Determine the (X, Y) coordinate at the center of the cell enclosing the given text.  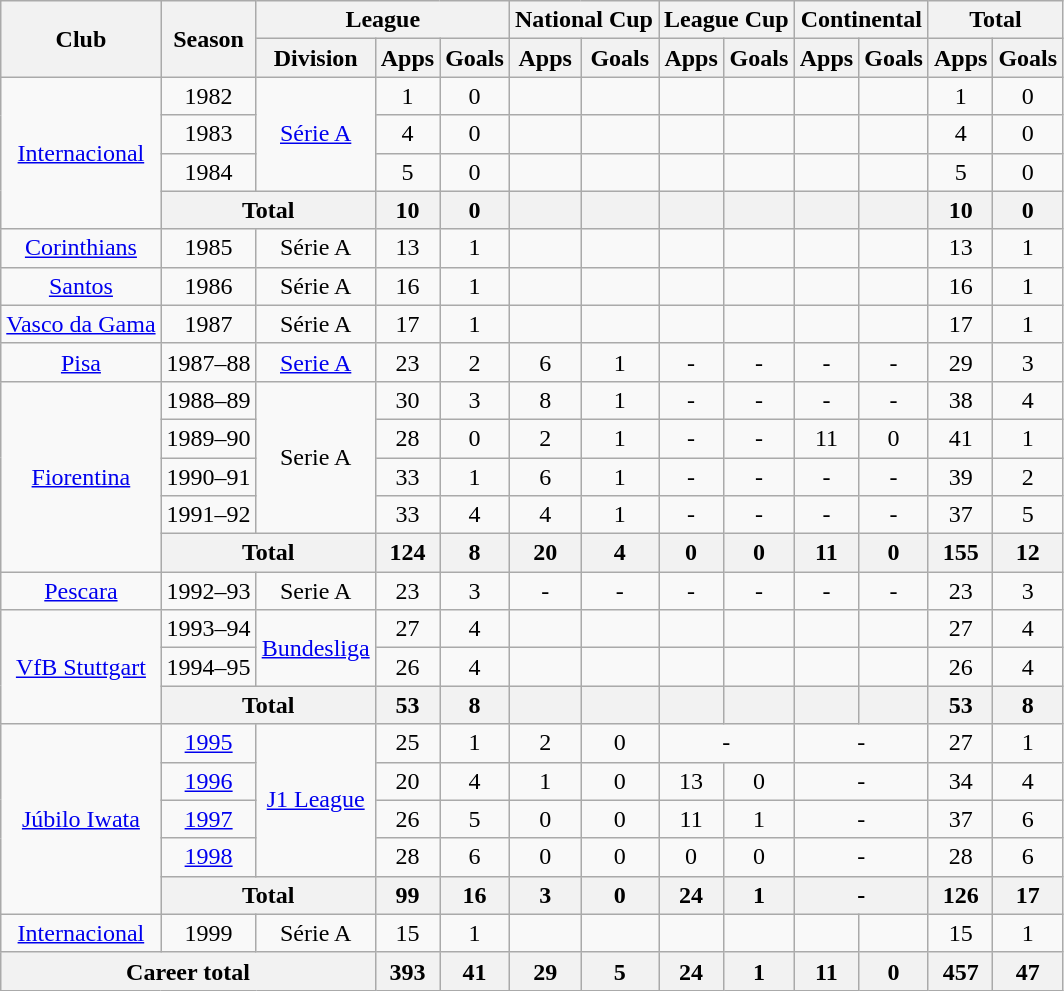
1994–95 (208, 667)
Vasco da Gama (81, 324)
Corinthians (81, 248)
30 (407, 400)
J1 League (316, 800)
Club (81, 39)
League Cup (726, 20)
1990–91 (208, 477)
Fiorentina (81, 476)
1991–92 (208, 515)
393 (407, 971)
1989–90 (208, 438)
National Cup (584, 20)
155 (960, 553)
League (382, 20)
38 (960, 400)
12 (1028, 553)
1998 (208, 857)
1987–88 (208, 362)
47 (1028, 971)
457 (960, 971)
Pisa (81, 362)
1997 (208, 819)
1992–93 (208, 591)
Bundesliga (316, 648)
Season (208, 39)
1995 (208, 743)
124 (407, 553)
Santos (81, 286)
25 (407, 743)
Júbilo Iwata (81, 819)
1993–94 (208, 629)
1987 (208, 324)
1986 (208, 286)
Division (316, 58)
1988–89 (208, 400)
1985 (208, 248)
39 (960, 477)
34 (960, 781)
126 (960, 895)
1982 (208, 96)
99 (407, 895)
1983 (208, 134)
Pescara (81, 591)
Continental (861, 20)
Career total (188, 971)
1984 (208, 172)
VfB Stuttgart (81, 667)
1996 (208, 781)
1999 (208, 933)
